Output the [X, Y] coordinate of the center of the cell containing the given text.  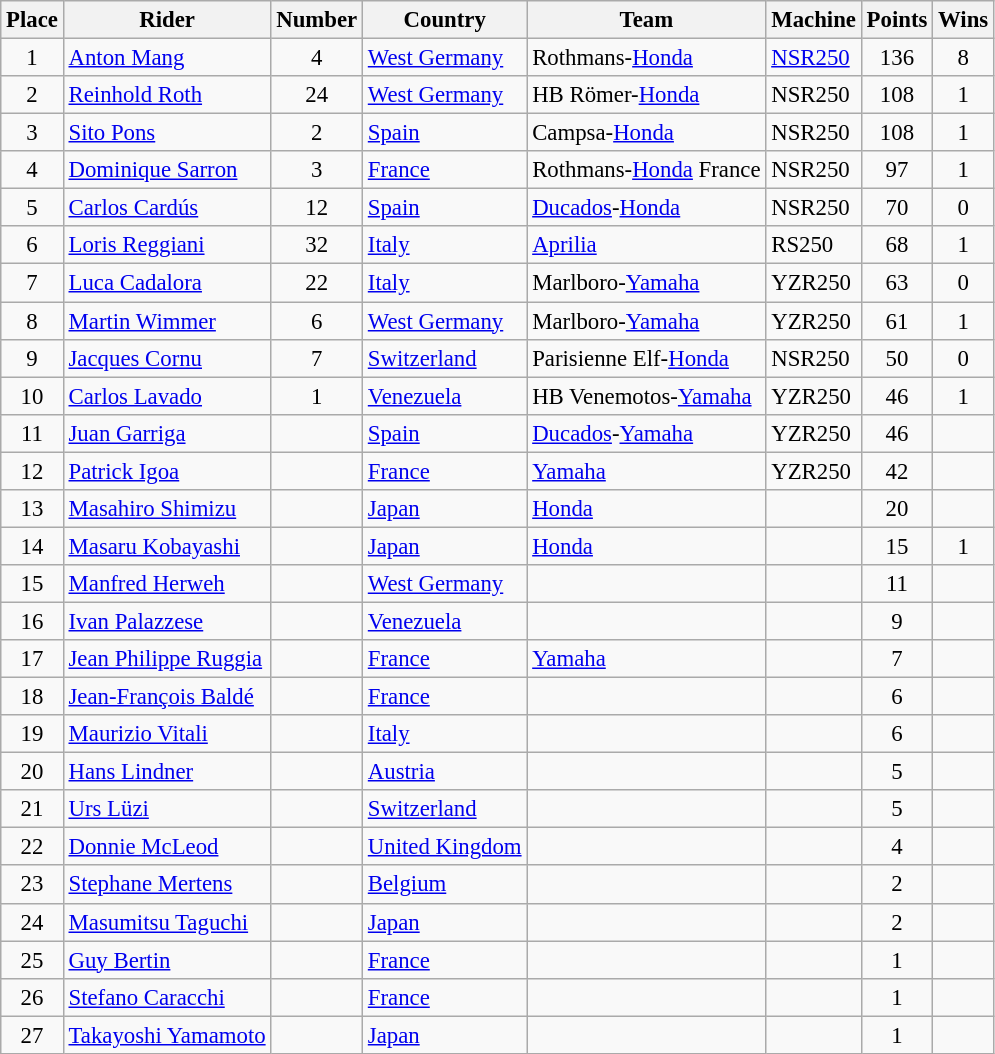
21 [32, 809]
Masumitsu Taguchi [167, 922]
Loris Reggiani [167, 245]
61 [896, 321]
Sito Pons [167, 133]
Masaru Kobayashi [167, 546]
RS250 [814, 245]
70 [896, 208]
Ivan Palazzese [167, 621]
Juan Garriga [167, 433]
Rothmans-Honda France [646, 170]
Donnie McLeod [167, 847]
26 [32, 997]
Jacques Cornu [167, 358]
Number [317, 20]
Country [445, 20]
Belgium [445, 885]
Ducados-Yamaha [646, 433]
Place [32, 20]
Stefano Caracchi [167, 997]
14 [32, 546]
HB Venemotos-Yamaha [646, 396]
Carlos Cardús [167, 208]
Jean-François Baldé [167, 697]
Ducados-Honda [646, 208]
50 [896, 358]
Manfred Herweh [167, 584]
68 [896, 245]
Hans Lindner [167, 772]
Luca Cadalora [167, 283]
Stephane Mertens [167, 885]
27 [32, 1035]
Austria [445, 772]
Parisienne Elf-Honda [646, 358]
13 [32, 509]
Carlos Lavado [167, 396]
18 [32, 697]
25 [32, 960]
Wins [964, 20]
32 [317, 245]
Rider [167, 20]
Patrick Igoa [167, 471]
16 [32, 621]
Jean Philippe Ruggia [167, 659]
Aprilia [646, 245]
Dominique Sarron [167, 170]
Martin Wimmer [167, 321]
97 [896, 170]
136 [896, 58]
Guy Bertin [167, 960]
63 [896, 283]
10 [32, 396]
42 [896, 471]
Machine [814, 20]
HB Römer-Honda [646, 95]
Anton Mang [167, 58]
Campsa-Honda [646, 133]
19 [32, 734]
Points [896, 20]
Urs Lüzi [167, 809]
Takayoshi Yamamoto [167, 1035]
Maurizio Vitali [167, 734]
Team [646, 20]
Rothmans-Honda [646, 58]
Masahiro Shimizu [167, 509]
United Kingdom [445, 847]
Reinhold Roth [167, 95]
17 [32, 659]
23 [32, 885]
